Identify which cell holds the provided text, then report its [x, y] central coordinate. 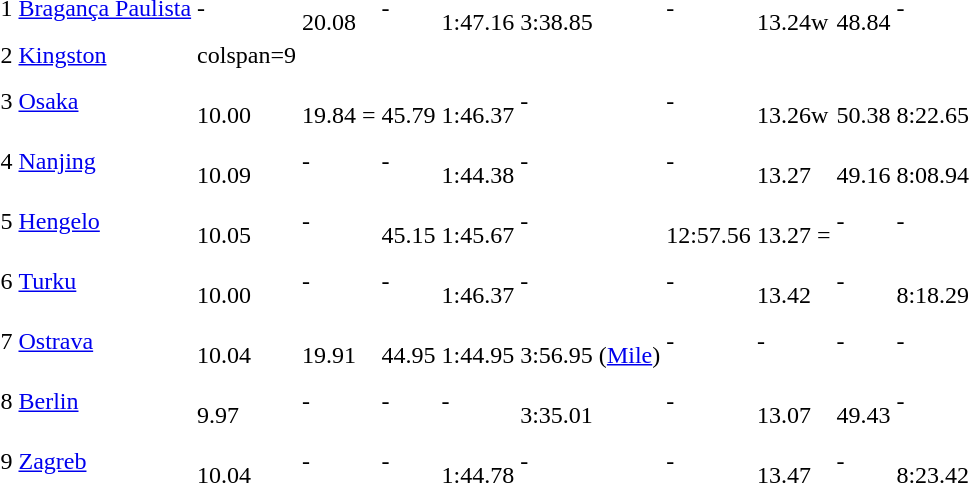
49.43 [864, 402]
45.15 [408, 222]
1:45.67 [478, 222]
19.84 = [338, 102]
3:35.01 [590, 402]
3:56.95 (Mile) [590, 342]
12:57.56 [709, 222]
Berlin [105, 402]
13.26w [794, 102]
Hengelo [105, 222]
13.27 [794, 162]
13.42 [794, 282]
44.95 [408, 342]
49.16 [864, 162]
Kingston [105, 55]
Turku [105, 282]
Ostrava [105, 342]
10.04 [247, 342]
10.05 [247, 222]
13.27 = [794, 222]
9.97 [247, 402]
Osaka [105, 102]
1:44.38 [478, 162]
19.91 [338, 342]
50.38 [864, 102]
colspan=9 [247, 55]
1:44.95 [478, 342]
10.09 [247, 162]
Nanjing [105, 162]
13.07 [794, 402]
45.79 [408, 102]
